Determine the (X, Y) coordinate at the center of the cell enclosing the given text.  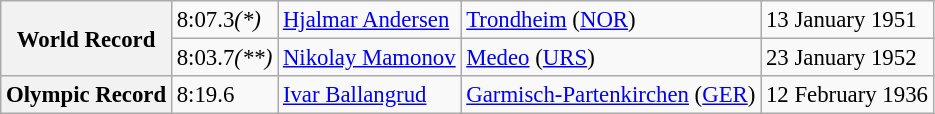
Hjalmar Andersen (370, 20)
Medeo (URS) (611, 58)
World Record (86, 38)
8:07.3(*) (224, 20)
Garmisch-Partenkirchen (GER) (611, 95)
Trondheim (NOR) (611, 20)
12 February 1936 (848, 95)
Olympic Record (86, 95)
13 January 1951 (848, 20)
8:19.6 (224, 95)
23 January 1952 (848, 58)
8:03.7(**) (224, 58)
Ivar Ballangrud (370, 95)
Nikolay Mamonov (370, 58)
